Scan for the cell matching the given text and deliver its [X, Y] coordinate at center. 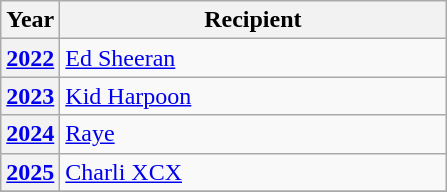
2025 [30, 172]
Year [30, 20]
Raye [253, 134]
Recipient [253, 20]
Kid Harpoon [253, 96]
2024 [30, 134]
Charli XCX [253, 172]
2022 [30, 58]
2023 [30, 96]
Ed Sheeran [253, 58]
